Extract the (x, y) coordinate from the center of the cell holding the provided text.  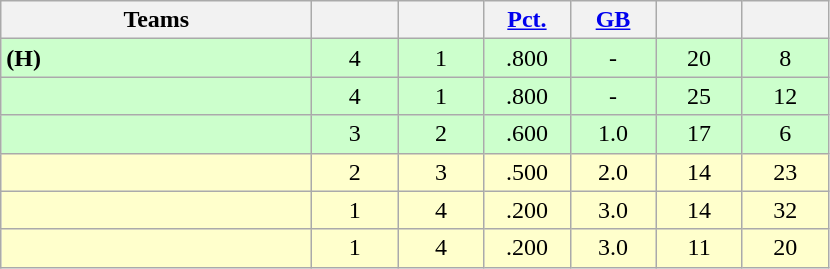
32 (785, 210)
6 (785, 134)
Pct. (527, 20)
GB (613, 20)
25 (699, 96)
23 (785, 172)
12 (785, 96)
(H) (156, 58)
.600 (527, 134)
.500 (527, 172)
1.0 (613, 134)
Teams (156, 20)
11 (699, 248)
2.0 (613, 172)
8 (785, 58)
17 (699, 134)
